Extract the (x, y) coordinate from the center of the cell holding the provided text.  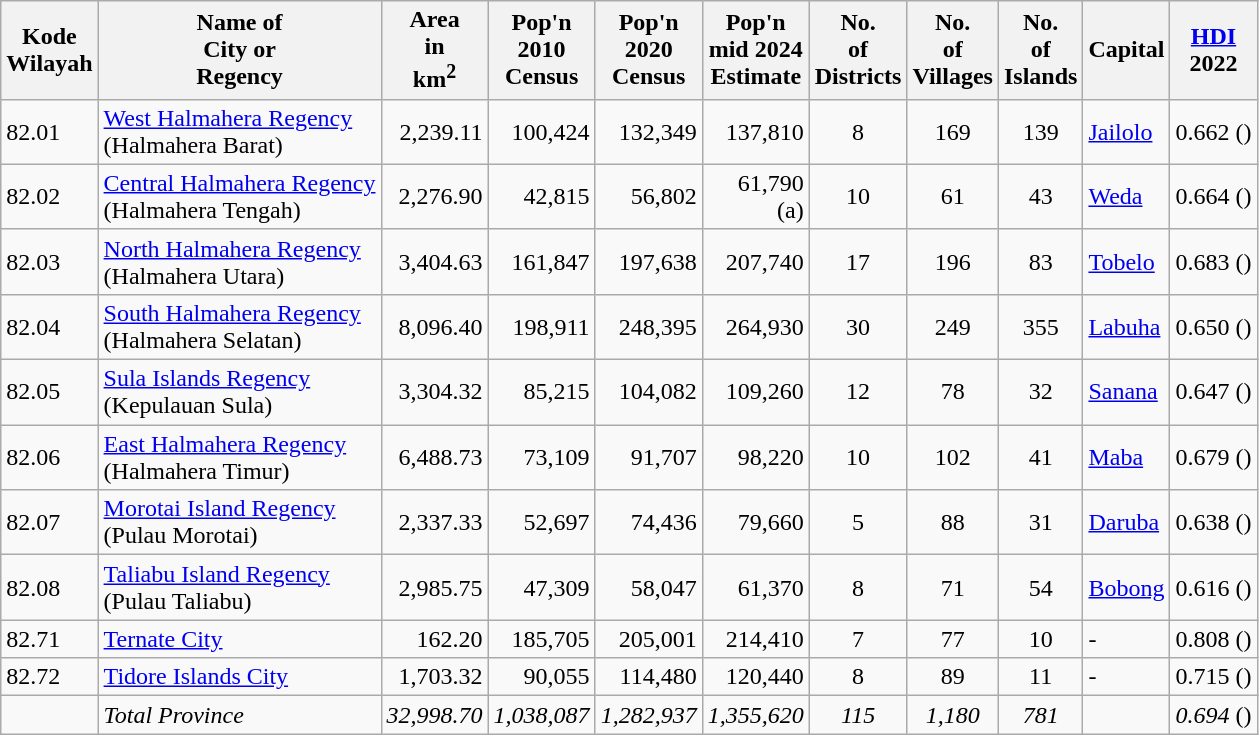
102 (953, 458)
3,304.32 (434, 392)
197,638 (648, 262)
47,309 (542, 588)
52,697 (542, 522)
100,424 (542, 132)
Ternate City (240, 639)
2,276.90 (434, 196)
115 (858, 715)
91,707 (648, 458)
6,488.73 (434, 458)
0.662 () (1214, 132)
120,440 (756, 677)
82.01 (50, 132)
12 (858, 392)
Pop'n 2020 Census (648, 50)
Name ofCity orRegency (240, 50)
54 (1040, 588)
2,239.11 (434, 132)
82.02 (50, 196)
8,096.40 (434, 326)
264,930 (756, 326)
31 (1040, 522)
1,038,087 (542, 715)
Area inkm2 (434, 50)
82.05 (50, 392)
78 (953, 392)
214,410 (756, 639)
Morotai Island Regency (Pulau Morotai) (240, 522)
Bobong (1126, 588)
58,047 (648, 588)
42,815 (542, 196)
Daruba (1126, 522)
0.650 () (1214, 326)
61 (953, 196)
82.71 (50, 639)
249 (953, 326)
Pop'n mid 2024 Estimate (756, 50)
104,082 (648, 392)
0.694 () (1214, 715)
West Halmahera Regency(Halmahera Barat) (240, 132)
Labuha (1126, 326)
79,660 (756, 522)
109,260 (756, 392)
77 (953, 639)
Weda (1126, 196)
3,404.63 (434, 262)
KodeWilayah (50, 50)
82.04 (50, 326)
Capital (1126, 50)
73,109 (542, 458)
89 (953, 677)
2,985.75 (434, 588)
90,055 (542, 677)
Maba (1126, 458)
5 (858, 522)
Taliabu Island Regency(Pulau Taliabu) (240, 588)
0.616 () (1214, 588)
No. ofIslands (1040, 50)
0.664 () (1214, 196)
162.20 (434, 639)
1,282,937 (648, 715)
41 (1040, 458)
161,847 (542, 262)
185,705 (542, 639)
Central Halmahera Regency(Halmahera Tengah) (240, 196)
Total Province (240, 715)
71 (953, 588)
South Halmahera Regency(Halmahera Selatan) (240, 326)
198,911 (542, 326)
169 (953, 132)
1,703.32 (434, 677)
Jailolo (1126, 132)
0.638 () (1214, 522)
0.808 () (1214, 639)
0.679 () (1214, 458)
Tidore Islands City (240, 677)
North Halmahera Regency(Halmahera Utara) (240, 262)
98,220 (756, 458)
No. ofDistricts (858, 50)
139 (1040, 132)
East Halmahera Regency(Halmahera Timur) (240, 458)
61,790 (a) (756, 196)
248,395 (648, 326)
82.08 (50, 588)
82.03 (50, 262)
132,349 (648, 132)
HDI2022 (1214, 50)
7 (858, 639)
82.72 (50, 677)
Sanana (1126, 392)
43 (1040, 196)
83 (1040, 262)
11 (1040, 677)
781 (1040, 715)
207,740 (756, 262)
32 (1040, 392)
82.07 (50, 522)
2,337.33 (434, 522)
30 (858, 326)
Tobelo (1126, 262)
0.647 () (1214, 392)
1,180 (953, 715)
114,480 (648, 677)
355 (1040, 326)
196 (953, 262)
85,215 (542, 392)
137,810 (756, 132)
Sula Islands Regency(Kepulauan Sula) (240, 392)
0.715 () (1214, 677)
No. ofVillages (953, 50)
61,370 (756, 588)
0.683 () (1214, 262)
Pop'n 2010 Census (542, 50)
1,355,620 (756, 715)
32,998.70 (434, 715)
17 (858, 262)
88 (953, 522)
205,001 (648, 639)
56,802 (648, 196)
82.06 (50, 458)
74,436 (648, 522)
